Search for the cell housing the specified text and yield its [X, Y] center coordinate. 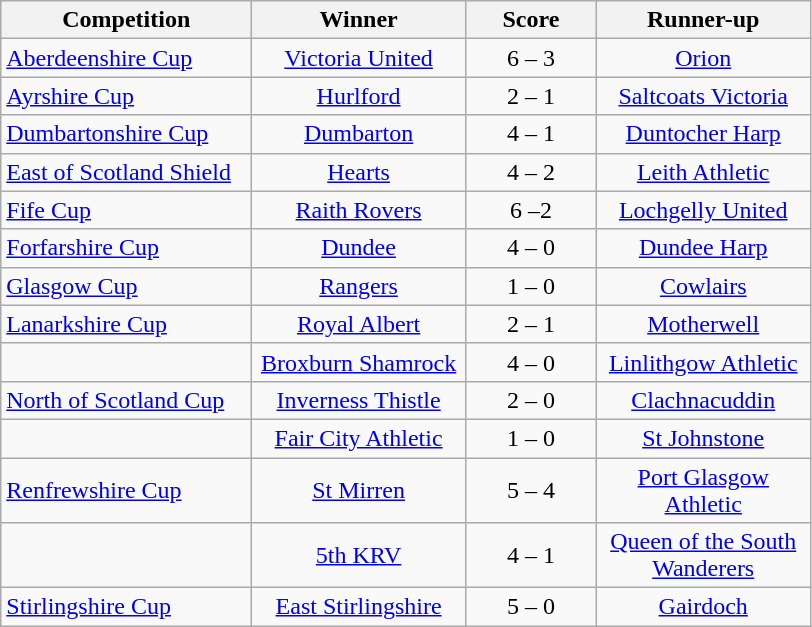
Winner [359, 20]
6 –2 [530, 210]
St Mirren [359, 490]
Glasgow Cup [126, 286]
Victoria United [359, 58]
Lochgelly United [703, 210]
Queen of the South Wanderers [703, 556]
Duntocher Harp [703, 134]
Cowlairs [703, 286]
Runner-up [703, 20]
St Johnstone [703, 438]
Competition [126, 20]
Stirlingshire Cup [126, 607]
4 – 2 [530, 172]
Lanarkshire Cup [126, 324]
Leith Athletic [703, 172]
Fife Cup [126, 210]
2 – 0 [530, 400]
6 – 3 [530, 58]
Inverness Thistle [359, 400]
5 – 0 [530, 607]
Dundee Harp [703, 248]
Gairdoch [703, 607]
Rangers [359, 286]
Saltcoats Victoria [703, 96]
Port Glasgow Athletic [703, 490]
Broxburn Shamrock [359, 362]
Raith Rovers [359, 210]
East of Scotland Shield [126, 172]
Royal Albert [359, 324]
Linlithgow Athletic [703, 362]
5 – 4 [530, 490]
Dundee [359, 248]
Fair City Athletic [359, 438]
Clachnacuddin [703, 400]
5th KRV [359, 556]
Aberdeenshire Cup [126, 58]
Motherwell [703, 324]
Ayrshire Cup [126, 96]
East Stirlingshire [359, 607]
Hearts [359, 172]
Score [530, 20]
Renfrewshire Cup [126, 490]
Dumbartonshire Cup [126, 134]
North of Scotland Cup [126, 400]
Orion [703, 58]
Hurlford [359, 96]
Forfarshire Cup [126, 248]
Dumbarton [359, 134]
